Determine the (x, y) coordinate at the center of the cell enclosing the given text.  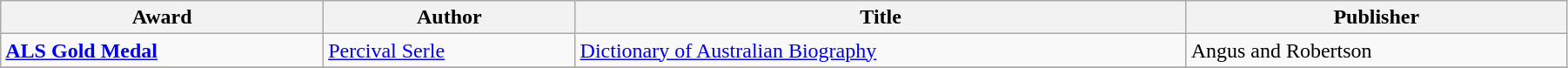
Award (162, 17)
ALS Gold Medal (162, 51)
Angus and Robertson (1377, 51)
Dictionary of Australian Biography (881, 51)
Title (881, 17)
Percival Serle (449, 51)
Publisher (1377, 17)
Author (449, 17)
